Locate the cell with the specified text and output its (x, y) center coordinate. 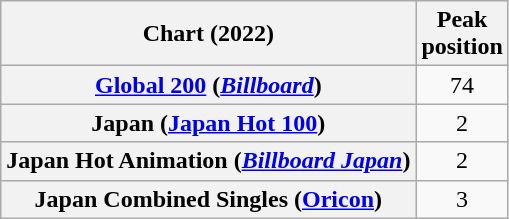
Japan Hot Animation (Billboard Japan) (208, 161)
Peakposition (462, 34)
Japan (Japan Hot 100) (208, 123)
74 (462, 85)
Global 200 (Billboard) (208, 85)
Chart (2022) (208, 34)
Japan Combined Singles (Oricon) (208, 199)
3 (462, 199)
